Output the [x, y] coordinate of the center of the cell containing the given text.  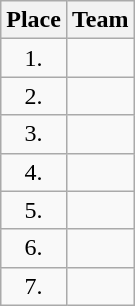
2. [34, 96]
Place [34, 20]
7. [34, 286]
1. [34, 58]
Team [100, 20]
5. [34, 210]
6. [34, 248]
4. [34, 172]
3. [34, 134]
